Output the [x, y] coordinate of the center of the cell containing the given text.  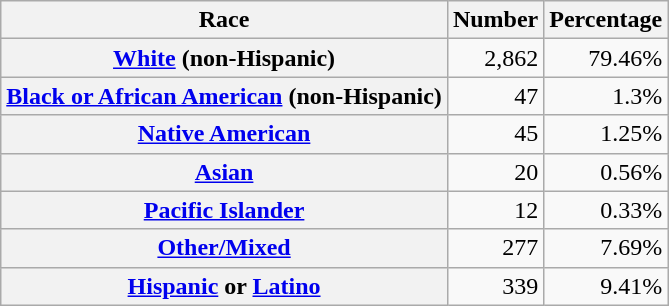
Asian [224, 172]
Other/Mixed [224, 248]
Percentage [606, 20]
2,862 [495, 58]
7.69% [606, 248]
12 [495, 210]
Native American [224, 134]
47 [495, 96]
277 [495, 248]
1.3% [606, 96]
339 [495, 286]
Black or African American (non-Hispanic) [224, 96]
Pacific Islander [224, 210]
45 [495, 134]
0.56% [606, 172]
White (non-Hispanic) [224, 58]
Race [224, 20]
Hispanic or Latino [224, 286]
0.33% [606, 210]
20 [495, 172]
1.25% [606, 134]
79.46% [606, 58]
Number [495, 20]
9.41% [606, 286]
